Search for the cell housing the specified text and yield its (X, Y) center coordinate. 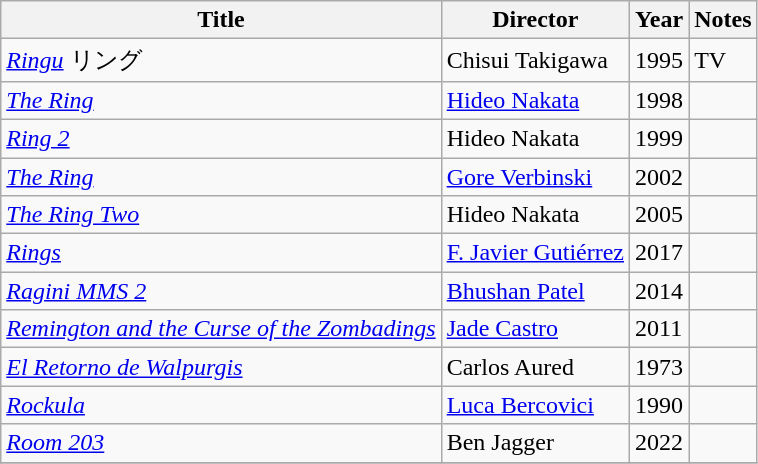
2002 (660, 177)
Carlos Aured (535, 367)
2022 (660, 443)
Jade Castro (535, 329)
Title (221, 20)
2005 (660, 215)
2014 (660, 291)
1995 (660, 60)
1999 (660, 138)
Ringu リング (221, 60)
Luca Bercovici (535, 405)
Year (660, 20)
Notes (723, 20)
El Retorno de Walpurgis (221, 367)
TV (723, 60)
Ragini MMS 2 (221, 291)
Remington and the Curse of the Zombadings (221, 329)
2017 (660, 253)
Ben Jagger (535, 443)
Rings (221, 253)
F. Javier Gutiérrez (535, 253)
1998 (660, 100)
1990 (660, 405)
1973 (660, 367)
Room 203 (221, 443)
The Ring Two (221, 215)
Ring 2 (221, 138)
Gore Verbinski (535, 177)
Director (535, 20)
Bhushan Patel (535, 291)
Chisui Takigawa (535, 60)
2011 (660, 329)
Rockula (221, 405)
